Locate the cell with the specified text and output its (X, Y) center coordinate. 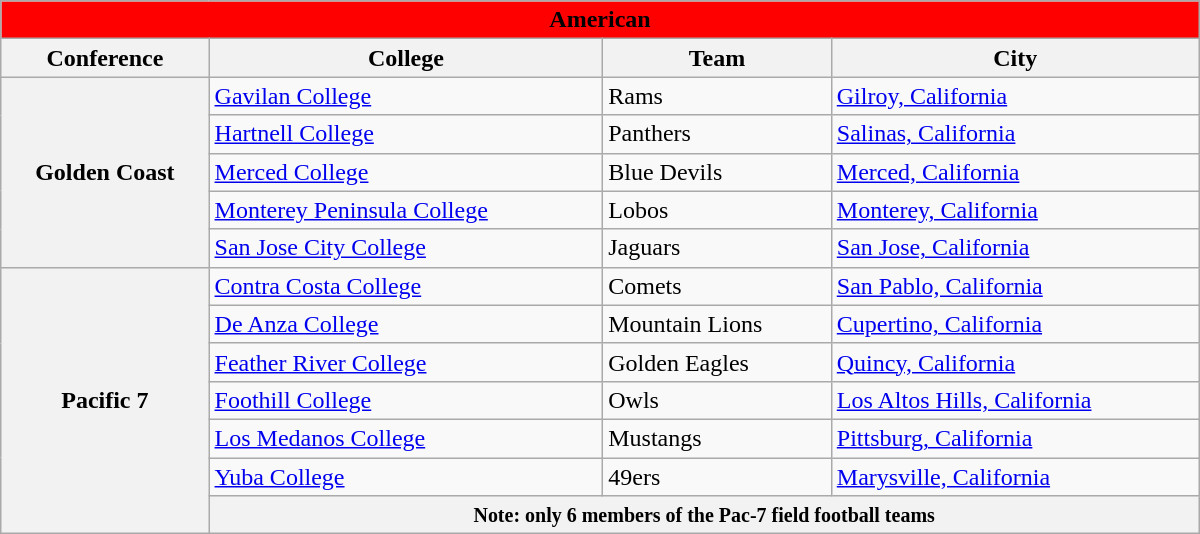
Panthers (718, 134)
Los Altos Hills, California (1015, 400)
College (406, 58)
Blue Devils (718, 172)
Rams (718, 96)
Marysville, California (1015, 477)
Pittsburg, California (1015, 438)
Pacific 7 (105, 400)
San Jose, California (1015, 248)
City (1015, 58)
Merced, California (1015, 172)
Cupertino, California (1015, 324)
Jaguars (718, 248)
Conference (105, 58)
De Anza College (406, 324)
San Pablo, California (1015, 286)
Monterey, California (1015, 210)
Golden Eagles (718, 362)
Monterey Peninsula College (406, 210)
Comets (718, 286)
Salinas, California (1015, 134)
Gavilan College (406, 96)
Los Medanos College (406, 438)
American (600, 20)
San Jose City College (406, 248)
Golden Coast (105, 172)
Owls (718, 400)
Feather River College (406, 362)
Gilroy, California (1015, 96)
Foothill College (406, 400)
Yuba College (406, 477)
Mountain Lions (718, 324)
Note: only 6 members of the Pac-7 field football teams (704, 515)
Mustangs (718, 438)
Merced College (406, 172)
Hartnell College (406, 134)
49ers (718, 477)
Lobos (718, 210)
Quincy, California (1015, 362)
Team (718, 58)
Contra Costa College (406, 286)
